Scan for the cell matching the given text and deliver its (x, y) coordinate at center. 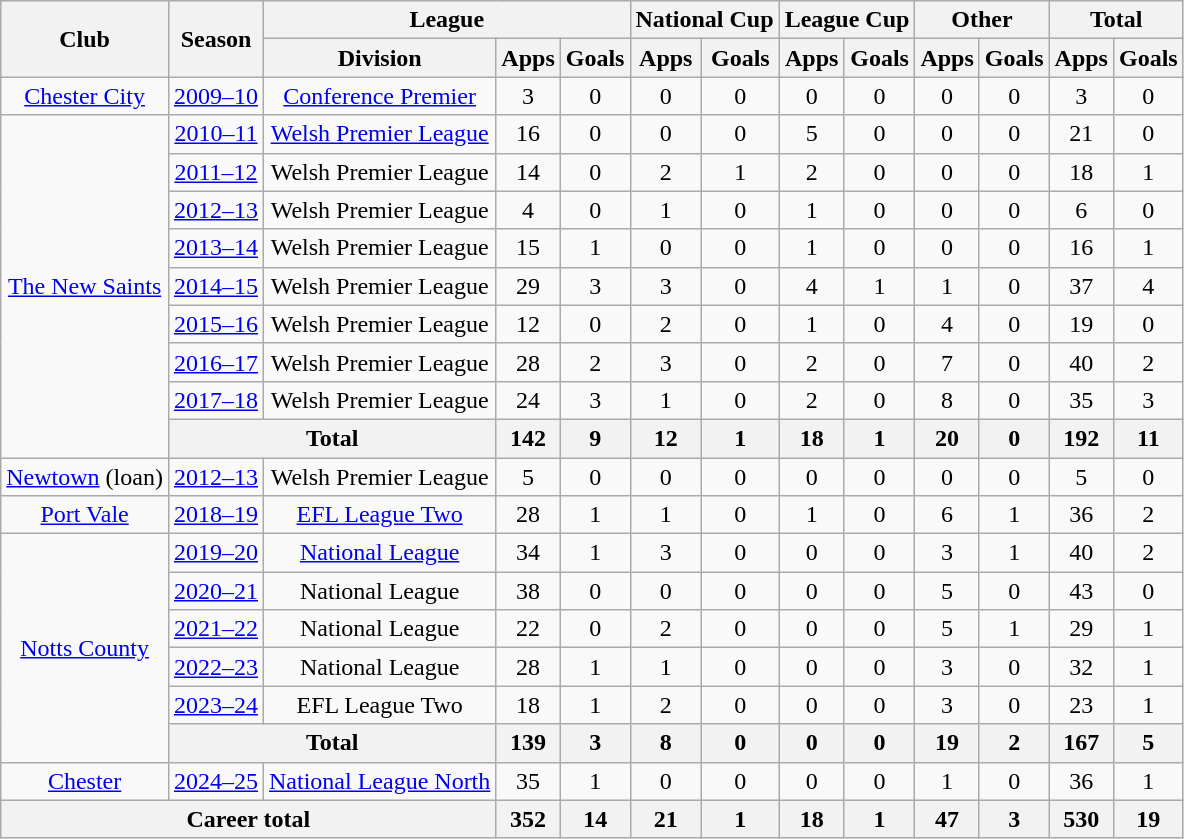
Career total (248, 819)
32 (1081, 667)
Notts County (85, 648)
National League North (380, 781)
43 (1081, 591)
7 (947, 362)
The New Saints (85, 286)
139 (528, 743)
Chester City (85, 96)
2015–16 (216, 324)
2011–12 (216, 172)
League Cup (847, 20)
142 (528, 438)
2019–20 (216, 553)
2020–21 (216, 591)
23 (1081, 705)
Conference Premier (380, 96)
League (447, 20)
Port Vale (85, 515)
24 (528, 400)
20 (947, 438)
22 (528, 629)
National Cup (704, 20)
47 (947, 819)
2017–18 (216, 400)
Newtown (loan) (85, 477)
2021–22 (216, 629)
192 (1081, 438)
37 (1081, 286)
2014–15 (216, 286)
2022–23 (216, 667)
2018–19 (216, 515)
2013–14 (216, 248)
2023–24 (216, 705)
2010–11 (216, 134)
2016–17 (216, 362)
38 (528, 591)
34 (528, 553)
15 (528, 248)
2024–25 (216, 781)
Division (380, 58)
Club (85, 39)
530 (1081, 819)
9 (595, 438)
Season (216, 39)
167 (1081, 743)
Other (982, 20)
352 (528, 819)
Chester (85, 781)
11 (1148, 438)
2009–10 (216, 96)
